Scan for the cell matching the given text and deliver its (x, y) coordinate at center. 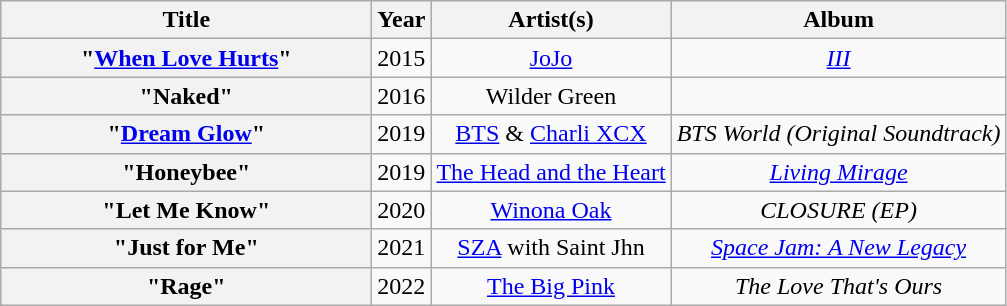
Winona Oak (551, 210)
BTS World (Original Soundtrack) (838, 134)
The Head and the Heart (551, 172)
CLOSURE (EP) (838, 210)
"When Love Hurts" (186, 58)
2020 (402, 210)
"Rage" (186, 286)
Space Jam: A New Legacy (838, 248)
Wilder Green (551, 96)
2016 (402, 96)
The Big Pink (551, 286)
Year (402, 20)
"Dream Glow" (186, 134)
2015 (402, 58)
Artist(s) (551, 20)
III (838, 58)
"Naked" (186, 96)
"Honeybee" (186, 172)
Title (186, 20)
2021 (402, 248)
Album (838, 20)
2022 (402, 286)
Living Mirage (838, 172)
The Love That's Ours (838, 286)
SZA with Saint Jhn (551, 248)
JoJo (551, 58)
BTS & Charli XCX (551, 134)
"Just for Me" (186, 248)
"Let Me Know" (186, 210)
